Scan for the cell matching the given text and deliver its (X, Y) coordinate at center. 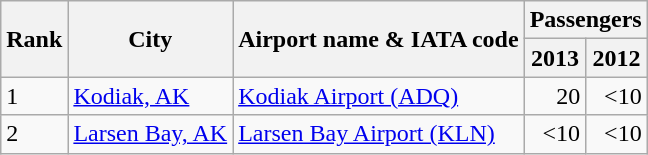
City (150, 39)
Kodiak, AK (150, 96)
Larsen Bay, AK (150, 134)
Larsen Bay Airport (KLN) (378, 134)
Airport name & IATA code (378, 39)
2 (34, 134)
Rank (34, 39)
2013 (555, 58)
20 (555, 96)
Passengers (586, 20)
2012 (617, 58)
1 (34, 96)
Kodiak Airport (ADQ) (378, 96)
